Find where the given text appears and provide that cell's center as [x, y] coordinate. 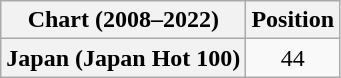
Chart (2008–2022) [124, 20]
44 [293, 58]
Position [293, 20]
Japan (Japan Hot 100) [124, 58]
